Detect which cell encompasses the target text, then output its (x, y) center coordinate. 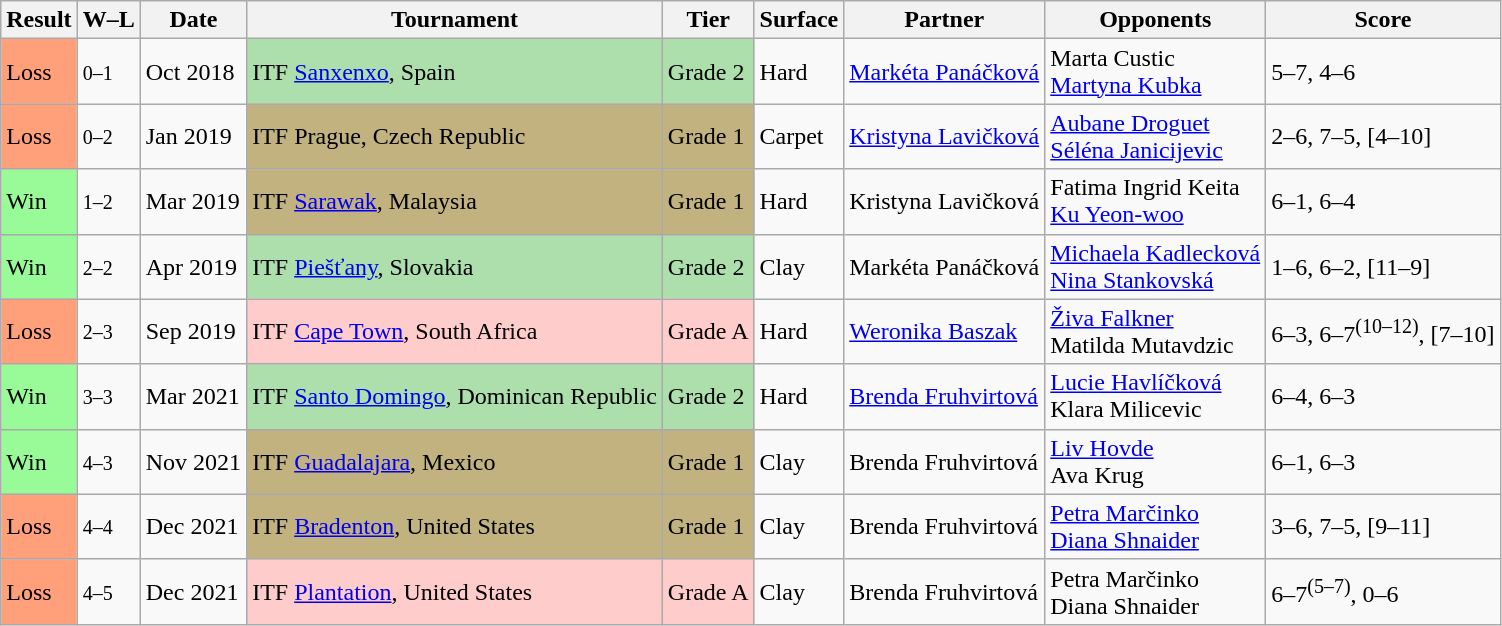
6–4, 6–3 (1383, 396)
2–3 (108, 332)
Marta Custic Martyna Kubka (1156, 72)
ITF Plantation, United States (455, 592)
Mar 2021 (193, 396)
Michaela Kadlecková Nina Stankovská (1156, 266)
Partner (944, 20)
Carpet (799, 136)
1–2 (108, 202)
ITF Prague, Czech Republic (455, 136)
5–7, 4–6 (1383, 72)
Lucie Havlíčková Klara Milicevic (1156, 396)
2–2 (108, 266)
Tier (708, 20)
Jan 2019 (193, 136)
Sep 2019 (193, 332)
Oct 2018 (193, 72)
3–6, 7–5, [9–11] (1383, 526)
Fatima Ingrid Keita Ku Yeon-woo (1156, 202)
Liv Hovde Ava Krug (1156, 462)
ITF Piešťany, Slovakia (455, 266)
Score (1383, 20)
4–3 (108, 462)
Nov 2021 (193, 462)
6–7(5–7), 0–6 (1383, 592)
ITF Sanxenxo, Spain (455, 72)
ITF Sarawak, Malaysia (455, 202)
6–1, 6–4 (1383, 202)
Apr 2019 (193, 266)
Aubane Droguet Séléna Janicijevic (1156, 136)
Živa Falkner Matilda Mutavdzic (1156, 332)
Date (193, 20)
6–1, 6–3 (1383, 462)
Opponents (1156, 20)
ITF Guadalajara, Mexico (455, 462)
Result (39, 20)
6–3, 6–7(10–12), [7–10] (1383, 332)
Surface (799, 20)
W–L (108, 20)
2–6, 7–5, [4–10] (1383, 136)
4–4 (108, 526)
Tournament (455, 20)
4–5 (108, 592)
ITF Bradenton, United States (455, 526)
Weronika Baszak (944, 332)
ITF Santo Domingo, Dominican Republic (455, 396)
3–3 (108, 396)
ITF Cape Town, South Africa (455, 332)
1–6, 6–2, [11–9] (1383, 266)
Mar 2019 (193, 202)
0–1 (108, 72)
0–2 (108, 136)
